Determine the [X, Y] coordinate at the center of the cell enclosing the given text.  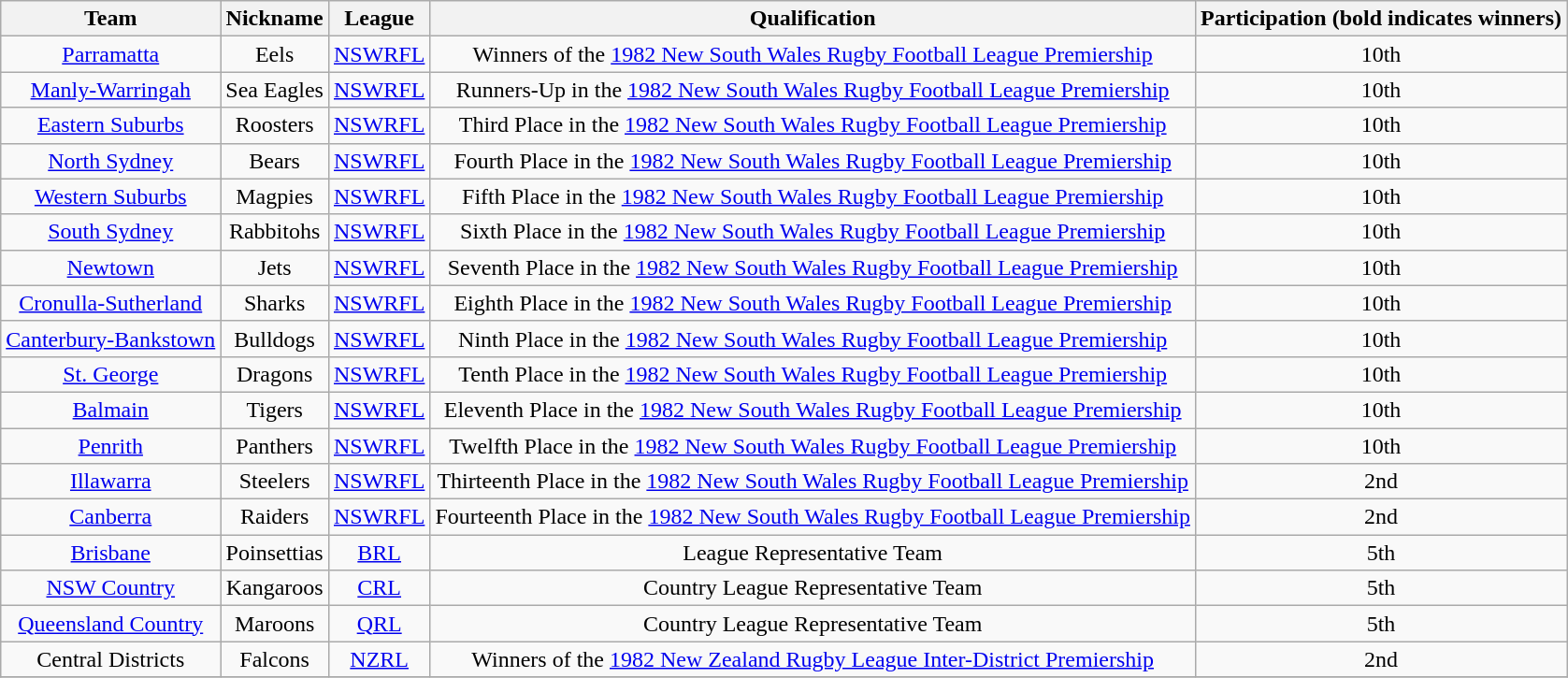
Winners of the 1982 New South Wales Rugby Football League Premiership [813, 54]
Eastern Suburbs [110, 125]
Central Districts [110, 659]
Rabbitohs [275, 232]
Steelers [275, 482]
QRL [379, 624]
Eighth Place in the 1982 New South Wales Rugby Football League Premiership [813, 303]
Team [110, 19]
Roosters [275, 125]
Manly-Warringah [110, 90]
Twelfth Place in the 1982 New South Wales Rugby Football League Premiership [813, 446]
CRL [379, 588]
Panthers [275, 446]
Fifth Place in the 1982 New South Wales Rugby Football League Premiership [813, 196]
Magpies [275, 196]
Kangaroos [275, 588]
NSW Country [110, 588]
Falcons [275, 659]
League Representative Team [813, 553]
Qualification [813, 19]
South Sydney [110, 232]
Poinsettias [275, 553]
Fourteenth Place in the 1982 New South Wales Rugby Football League Premiership [813, 517]
St. George [110, 374]
BRL [379, 553]
NZRL [379, 659]
Western Suburbs [110, 196]
Sea Eagles [275, 90]
Eels [275, 54]
Balmain [110, 410]
Canterbury-Bankstown [110, 339]
Ninth Place in the 1982 New South Wales Rugby Football League Premiership [813, 339]
North Sydney [110, 161]
Fourth Place in the 1982 New South Wales Rugby Football League Premiership [813, 161]
Newtown [110, 267]
Maroons [275, 624]
League [379, 19]
Bears [275, 161]
Dragons [275, 374]
Thirteenth Place in the 1982 New South Wales Rugby Football League Premiership [813, 482]
Runners-Up in the 1982 New South Wales Rugby Football League Premiership [813, 90]
Tigers [275, 410]
Eleventh Place in the 1982 New South Wales Rugby Football League Premiership [813, 410]
Jets [275, 267]
Brisbane [110, 553]
Sharks [275, 303]
Penrith [110, 446]
Seventh Place in the 1982 New South Wales Rugby Football League Premiership [813, 267]
Canberra [110, 517]
Bulldogs [275, 339]
Queensland Country [110, 624]
Cronulla-Sutherland [110, 303]
Nickname [275, 19]
Winners of the 1982 New Zealand Rugby League Inter-District Premiership [813, 659]
Illawarra [110, 482]
Tenth Place in the 1982 New South Wales Rugby Football League Premiership [813, 374]
Raiders [275, 517]
Parramatta [110, 54]
Sixth Place in the 1982 New South Wales Rugby Football League Premiership [813, 232]
Participation (bold indicates winners) [1380, 19]
Third Place in the 1982 New South Wales Rugby Football League Premiership [813, 125]
